Return [x, y] of the center of cell containing provided text 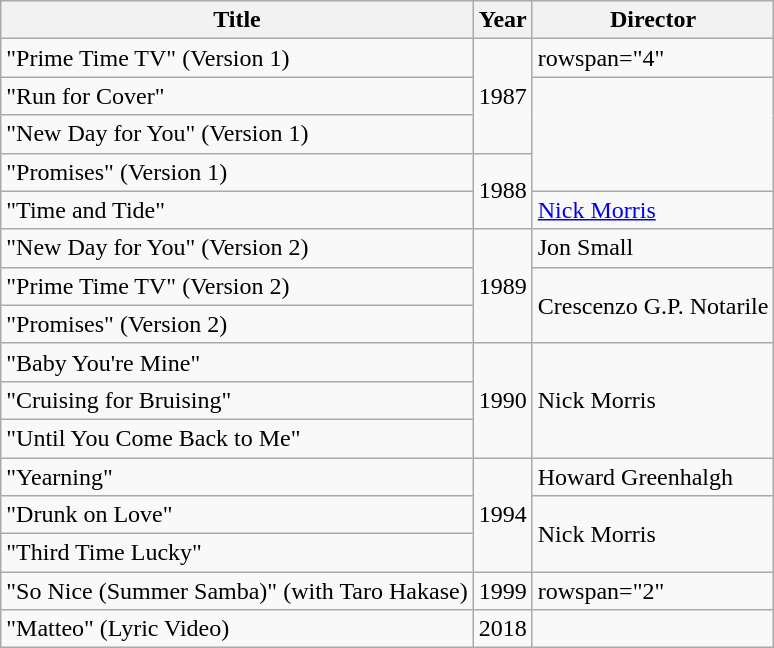
"New Day for You" (Version 2) [237, 248]
2018 [502, 629]
"Prime Time TV" (Version 2) [237, 286]
1989 [502, 286]
"Run for Cover" [237, 96]
Crescenzo G.P. Notarile [653, 305]
Title [237, 20]
Howard Greenhalgh [653, 477]
Year [502, 20]
rowspan="2" [653, 591]
Jon Small [653, 248]
rowspan="4" [653, 58]
"So Nice (Summer Samba)" (with Taro Hakase) [237, 591]
"Promises" (Version 2) [237, 324]
"Cruising for Bruising" [237, 400]
Director [653, 20]
"Until You Come Back to Me" [237, 438]
"Promises" (Version 1) [237, 172]
1994 [502, 515]
"Yearning" [237, 477]
"Prime Time TV" (Version 1) [237, 58]
1999 [502, 591]
1990 [502, 400]
"Time and Tide" [237, 210]
"New Day for You" (Version 1) [237, 134]
"Drunk on Love" [237, 515]
1987 [502, 96]
"Matteo" (Lyric Video) [237, 629]
"Third Time Lucky" [237, 553]
"Baby You're Mine" [237, 362]
1988 [502, 191]
